Provide the [X, Y] coordinate of the cell's center where the given text is located.  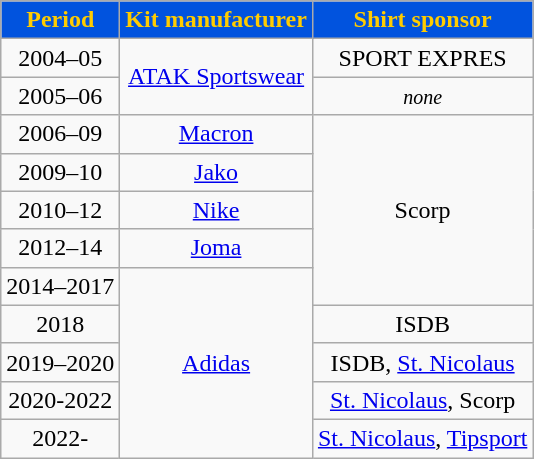
2014–2017 [60, 286]
2012–14 [60, 248]
Adidas [216, 362]
ISDB, St. Nicolaus [422, 362]
2018 [60, 324]
2006–09 [60, 134]
ATAK Sportswear [216, 77]
Joma [216, 248]
2022- [60, 438]
Kit manufacturer [216, 20]
2004–05 [60, 58]
Shirt sponsor [422, 20]
2005–06 [60, 96]
ISDB [422, 324]
2009–10 [60, 172]
Nike [216, 210]
Scorp [422, 210]
St. Nicolaus, Scorp [422, 400]
SPORT EXPRES [422, 58]
2020-2022 [60, 400]
Macron [216, 134]
2010–12 [60, 210]
Jako [216, 172]
none [422, 96]
Period [60, 20]
2019–2020 [60, 362]
St. Nicolaus, Tipsport [422, 438]
